For the text-containing cell, return its midpoint in [x, y] coordinate format. 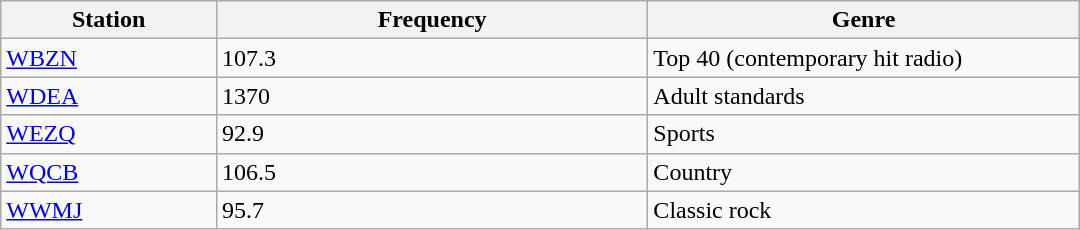
92.9 [432, 134]
106.5 [432, 172]
Adult standards [864, 96]
1370 [432, 96]
Station [109, 20]
WEZQ [109, 134]
Genre [864, 20]
WDEA [109, 96]
WBZN [109, 58]
Country [864, 172]
WWMJ [109, 210]
Sports [864, 134]
Top 40 (contemporary hit radio) [864, 58]
Classic rock [864, 210]
95.7 [432, 210]
Frequency [432, 20]
107.3 [432, 58]
WQCB [109, 172]
